Output the [X, Y] coordinate of the center of the cell containing the given text.  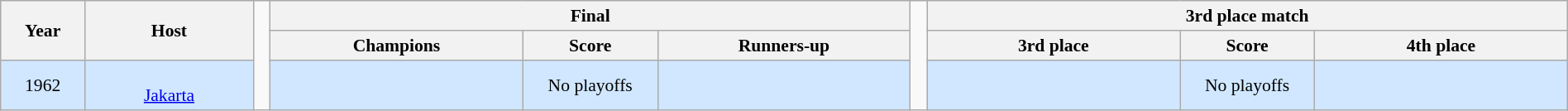
3rd place match [1247, 16]
Jakarta [170, 84]
Year [43, 30]
Host [170, 30]
Final [590, 16]
3rd place [1054, 46]
1962 [43, 84]
4th place [1441, 46]
Champions [397, 46]
Runners-up [784, 46]
